From the cell containing the given text, extract its center point as (x, y) coordinate. 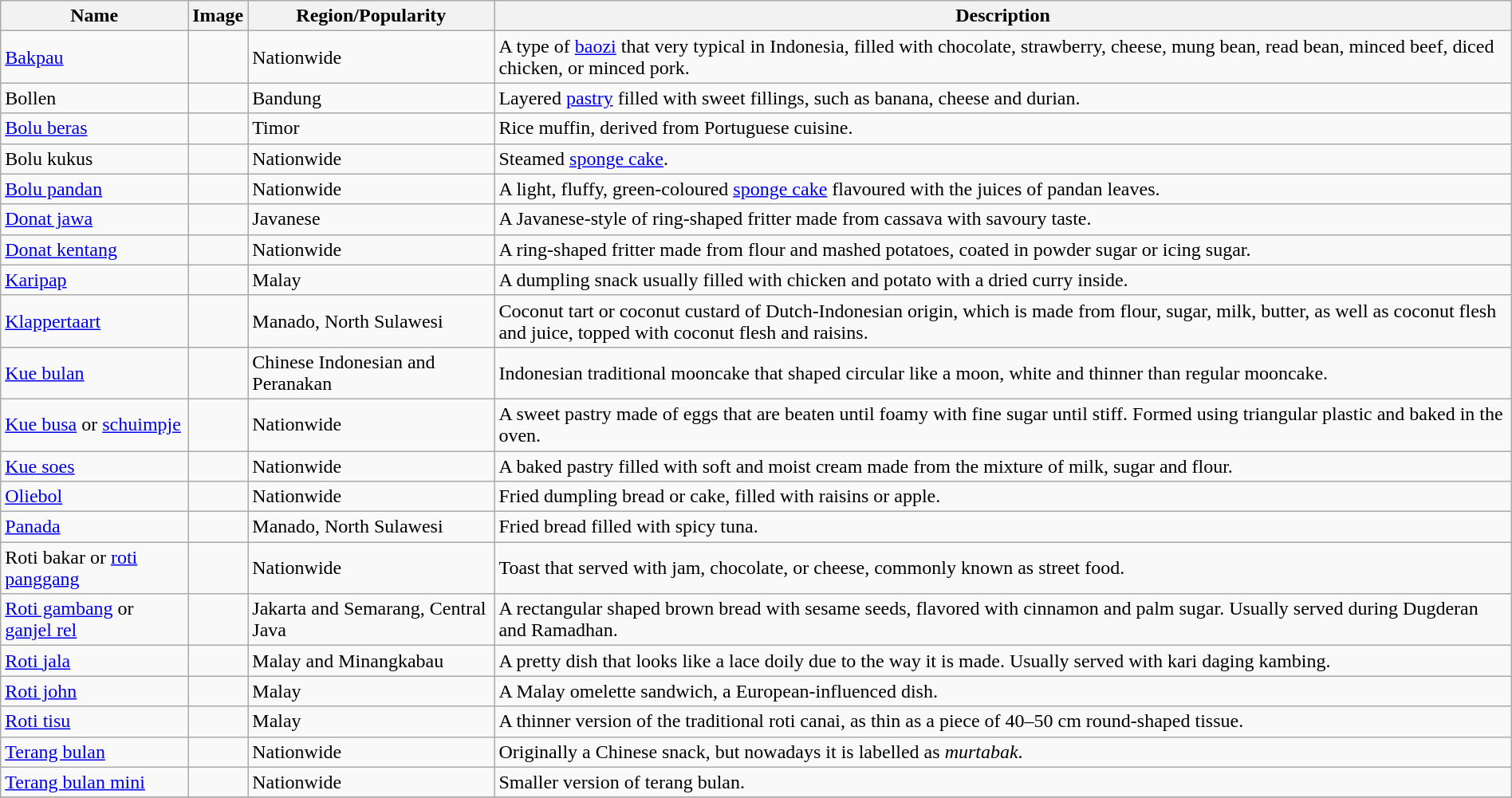
Malay and Minangkabau (372, 661)
A thinner version of the traditional roti canai, as thin as a piece of 40–50 cm round-shaped tissue. (1003, 721)
Timor (372, 128)
Roti jala (94, 661)
Steamed sponge cake. (1003, 159)
Bolu beras (94, 128)
A Malay omelette sandwich, a European-influenced dish. (1003, 691)
Bolu kukus (94, 159)
Javanese (372, 219)
A pretty dish that looks like a lace doily due to the way it is made. Usually served with kari daging kambing. (1003, 661)
Bollen (94, 98)
Bakpau (94, 57)
Kue bulan (94, 373)
A baked pastry filled with soft and moist cream made from the mixture of milk, sugar and flour. (1003, 466)
Name (94, 16)
Jakarta and Semarang, Central Java (372, 620)
Toast that served with jam, chocolate, or cheese, commonly known as street food. (1003, 568)
Karipap (94, 280)
A Javanese-style of ring-shaped fritter made from cassava with savoury taste. (1003, 219)
Donat jawa (94, 219)
A ring-shaped fritter made from flour and mashed potatoes, coated in powder sugar or icing sugar. (1003, 250)
Roti tisu (94, 721)
Bandung (372, 98)
Chinese Indonesian and Peranakan (372, 373)
Roti john (94, 691)
Terang bulan mini (94, 782)
Kue soes (94, 466)
Image (219, 16)
A dumpling snack usually filled with chicken and potato with a dried curry inside. (1003, 280)
Terang bulan (94, 752)
A sweet pastry made of eggs that are beaten until foamy with fine sugar until stiff. Formed using triangular plastic and baked in the oven. (1003, 424)
Roti bakar or roti panggang (94, 568)
Smaller version of terang bulan. (1003, 782)
Panada (94, 527)
Kue busa or schuimpje (94, 424)
A light, fluffy, green-coloured sponge cake flavoured with the juices of pandan leaves. (1003, 189)
Oliebol (94, 497)
Originally a Chinese snack, but nowadays it is labelled as murtabak. (1003, 752)
Rice muffin, derived from Portuguese cuisine. (1003, 128)
Klappertaart (94, 320)
Roti gambang or ganjel rel (94, 620)
Region/Popularity (372, 16)
Indonesian traditional mooncake that shaped circular like a moon, white and thinner than regular mooncake. (1003, 373)
Layered pastry filled with sweet fillings, such as banana, cheese and durian. (1003, 98)
Bolu pandan (94, 189)
Description (1003, 16)
A rectangular shaped brown bread with sesame seeds, flavored with cinnamon and palm sugar. Usually served during Dugderan and Ramadhan. (1003, 620)
Fried bread filled with spicy tuna. (1003, 527)
Fried dumpling bread or cake, filled with raisins or apple. (1003, 497)
Donat kentang (94, 250)
